Extract the (X, Y) coordinate from the center of the cell holding the provided text.  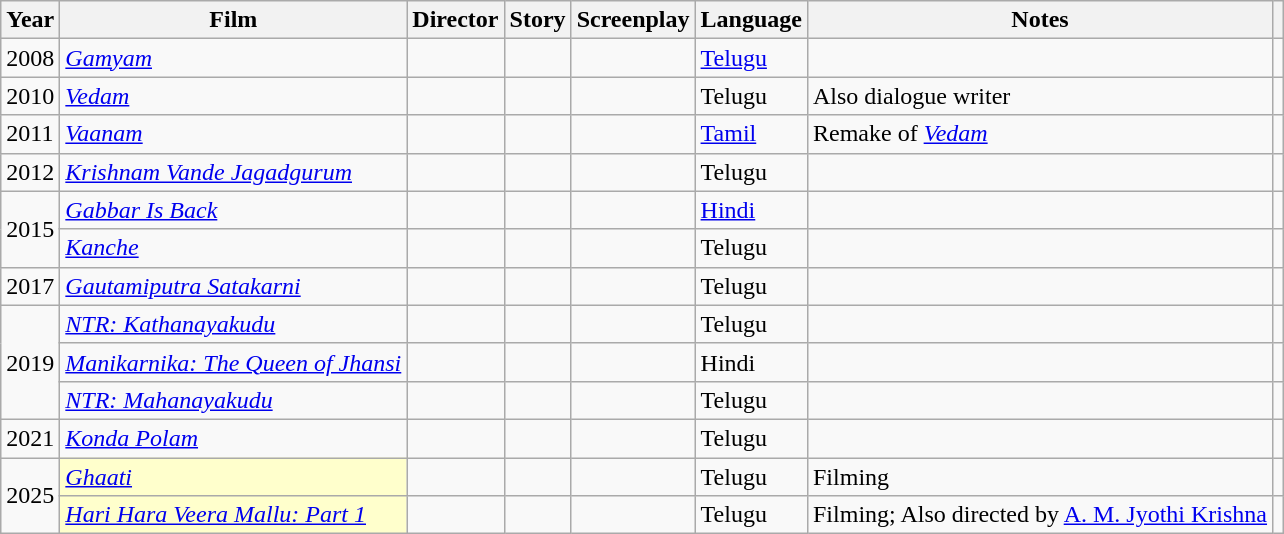
Gabbar Is Back (234, 210)
Notes (1040, 20)
Filming (1040, 477)
Konda Polam (234, 438)
Kanche (234, 248)
Story (538, 20)
Vedam (234, 96)
2011 (30, 134)
2012 (30, 172)
Screenplay (633, 20)
NTR: Mahanayakudu (234, 400)
Hari Hara Veera Mallu: Part 1 (234, 515)
2019 (30, 362)
Also dialogue writer (1040, 96)
Remake of Vedam (1040, 134)
Filming; Also directed by A. M. Jyothi Krishna (1040, 515)
Film (234, 20)
Language (751, 20)
Gamyam (234, 58)
2025 (30, 496)
Gautamiputra Satakarni (234, 286)
Manikarnika: The Queen of Jhansi (234, 362)
2021 (30, 438)
Year (30, 20)
2017 (30, 286)
2015 (30, 229)
NTR: Kathanayakudu (234, 324)
2010 (30, 96)
Director (456, 20)
2008 (30, 58)
Tamil (751, 134)
Vaanam (234, 134)
Krishnam Vande Jagadgurum (234, 172)
Ghaati (234, 477)
